Return the (x, y) coordinate for the center point of the cell that contains the specified text.  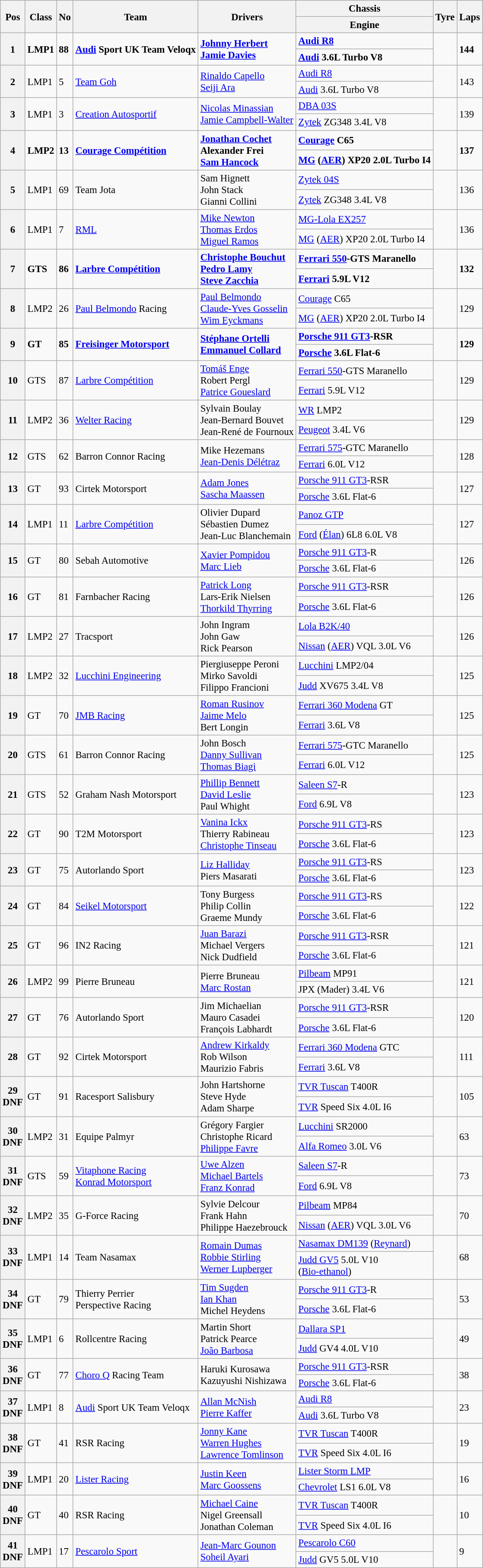
Justin Keen Marc Goossens (247, 1479)
Stéphane Ortelli Emmanuel Collard (247, 345)
Lucchini SR2000 (365, 1127)
4 (13, 150)
96 (65, 946)
40DNF (13, 1515)
Lucchini LMP2/04 (365, 666)
Seikel Motorsport (136, 906)
DBA 03S (365, 106)
21 (13, 794)
68 (470, 1257)
85 (65, 345)
31 (65, 1136)
IN2 Racing (136, 946)
33DNF (13, 1257)
92 (65, 1057)
105 (470, 1097)
Jonathan Cochet Alexander Frei Sam Hancock (247, 150)
Lister Racing (136, 1479)
Juan Barazi Michael Vergers Nick Dudfield (247, 946)
Sebah Automotive (136, 561)
120 (470, 1018)
Jim Michaelian Mauro Casadei François Labhardt (247, 1018)
Tomáš Enge Robert Pergl Patrice Goueslard (247, 381)
77 (65, 1374)
Vanina Ickx Thierry Rabineau Christophe Tinseau (247, 834)
39DNF (13, 1479)
29DNF (13, 1097)
Vitaphone Racing Konrad Motorsport (136, 1176)
93 (65, 488)
T2M Motorsport (136, 834)
38 (470, 1374)
2 (13, 81)
Haruki Kurosawa Kazuyushi Nishizawa (247, 1374)
Team Nasamax (136, 1257)
Racesport Salisbury (136, 1097)
Rollcentre Racing (136, 1339)
22 (13, 834)
38DNF (13, 1443)
Engine (365, 25)
128 (470, 456)
32 (65, 676)
15 (13, 561)
Freisinger Motorsport (136, 345)
Sylvie Delcour Frank Hahn Philippe Haezebrouck (247, 1216)
Judd GV5 5.0L V10 (365, 1559)
53 (470, 1299)
Piergiuseppe Peroni Mirko Savoldi Filippo Francioni (247, 676)
Judd GV4 4.0L V10 (365, 1349)
Class (41, 16)
Drivers (247, 16)
JMB Racing (136, 715)
Rinaldo Capello Seiji Ara (247, 81)
Lister Storm LMP (365, 1471)
32DNF (13, 1216)
30DNF (13, 1136)
91 (65, 1097)
144 (470, 49)
90 (65, 834)
76 (65, 1018)
Pierre Bruneau (136, 981)
12 (13, 456)
Jonny Kane Warren Hughes Lawrence Tomlinson (247, 1443)
Alfa Romeo 3.0L V6 (365, 1146)
88 (65, 49)
Tim Sugden Ian Khan Michel Heydens (247, 1299)
Tracsport (136, 636)
Lola B2K/40 (365, 626)
59 (65, 1176)
No (65, 16)
Choro Q Racing Team (136, 1374)
Mike Hezemans Jean-Denis Délétraz (247, 456)
73 (470, 1176)
111 (470, 1057)
132 (470, 269)
Pilbeam MP91 (365, 974)
Grégory Fargier Christophe Ricard Philippe Favre (247, 1136)
Martin Short Patrick Pearce João Barbosa (247, 1339)
80 (65, 561)
Liz Halliday Piers Masarati (247, 870)
24 (13, 906)
40 (65, 1515)
36 (65, 420)
Laps (470, 16)
75 (65, 870)
Graham Nash Motorsport (136, 794)
35 (65, 1216)
JPX (Mader) 3.4L V6 (365, 990)
52 (65, 794)
Creation Autosportif (136, 114)
63 (470, 1136)
Uwe Alzen Michael Bartels Franz Konrad (247, 1176)
Sylvain Boulay Jean-Bernard Bouvet Jean-René de Fournoux (247, 420)
1 (13, 49)
Panoz GTP (365, 514)
Peugeot 3.4L V6 (365, 430)
139 (470, 114)
Ford (Élan) 6L8 6.0L V8 (365, 534)
99 (65, 981)
Team Goh (136, 81)
34DNF (13, 1299)
Farnbacher Racing (136, 597)
Chassis (365, 9)
John Ingram John Gaw Rick Pearson (247, 636)
Chevrolet LS1 6.0L V8 (365, 1487)
Olivier Dupard Sébastien Dumez Jean-Luc Blanchemain (247, 524)
Dallara SP1 (365, 1329)
36DNF (13, 1374)
25 (13, 946)
Lucchini Engineering (136, 676)
Pescarolo C60 (365, 1543)
137 (470, 150)
Sam Hignett John Stack Gianni Collini (247, 190)
WR LMP2 (365, 410)
Ferrari 360 Modena GT (365, 705)
41DNF (13, 1552)
Judd XV675 3.4L V8 (365, 686)
Andrew Kirkaldy Rob Wilson Maurizio Fabris (247, 1057)
41 (65, 1443)
Tony Burgess Philip Collin Graeme Mundy (247, 906)
28 (13, 1057)
31DNF (13, 1176)
Phillip Bennett David Leslie Paul Whight (247, 794)
G-Force Racing (136, 1216)
Welter Racing (136, 420)
Team Jota (136, 190)
Allan McNish Pierre Kaffer (247, 1407)
Courage Compétition (136, 150)
Pos (13, 16)
Judd GV5 5.0L V10(Bio-ethanol) (365, 1266)
35DNF (13, 1339)
Patrick Long Lars-Erik Nielsen Thorkild Thyrring (247, 597)
62 (65, 456)
Tyre (445, 16)
81 (65, 597)
Mike Newton Thomas Erdos Miguel Ramos (247, 229)
MG-Lola EX257 (365, 219)
Paul Belmondo Racing (136, 308)
Pescarolo Sport (136, 1552)
69 (65, 190)
Equipe Palmyr (136, 1136)
Christophe Bouchut Pedro Lamy Steve Zacchia (247, 269)
Nicolas Minassian Jamie Campbell-Walter (247, 114)
Pilbeam MP84 (365, 1206)
Romain Dumas Robbie Stirling Werner Lupberger (247, 1257)
Michael Caine Nigel Greensall Jonathan Coleman (247, 1515)
84 (65, 906)
John Hartshorne Steve Hyde Adam Sharpe (247, 1097)
143 (470, 81)
Xavier Pompidou Marc Lieb (247, 561)
Thierry Perrier Perspective Racing (136, 1299)
86 (65, 269)
Team (136, 16)
87 (65, 381)
Zytek 04S (365, 180)
Adam Jones Sascha Maassen (247, 488)
Nasamax DM139 (Reynard) (365, 1243)
61 (65, 755)
Pierre Bruneau Marc Rostan (247, 981)
Jean-Marc Gounon Soheil Ayari (247, 1552)
Ferrari 360 Modena GTC (365, 1047)
Johnny Herbert Jamie Davies (247, 49)
Roman Rusinov Jaime Melo Bert Longin (247, 715)
18 (13, 676)
John Bosch Danny Sullivan Thomas Biagi (247, 755)
RML (136, 229)
37DNF (13, 1407)
122 (470, 906)
79 (65, 1299)
Paul Belmondo Claude-Yves Gosselin Wim Eyckmans (247, 308)
49 (470, 1339)
